Return [X, Y] of the center of cell containing provided text 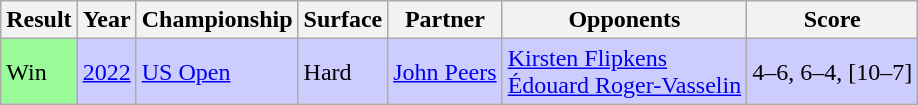
Surface [343, 20]
Hard [343, 72]
Opponents [624, 20]
John Peers [445, 72]
Year [106, 20]
Kirsten Flipkens Édouard Roger-Vasselin [624, 72]
4–6, 6–4, [10–7] [832, 72]
Championship [217, 20]
Score [832, 20]
2022 [106, 72]
Partner [445, 20]
US Open [217, 72]
Win [39, 72]
Result [39, 20]
